Return (X, Y) of the center of cell containing provided text 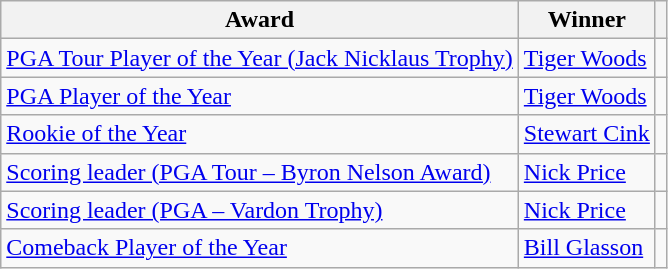
Award (260, 20)
PGA Tour Player of the Year (Jack Nicklaus Trophy) (260, 58)
Rookie of the Year (260, 134)
Bill Glasson (586, 248)
Stewart Cink (586, 134)
Scoring leader (PGA – Vardon Trophy) (260, 210)
Comeback Player of the Year (260, 248)
Scoring leader (PGA Tour – Byron Nelson Award) (260, 172)
Winner (586, 20)
PGA Player of the Year (260, 96)
